Capture the cell that displays the provided text and extract its (x, y) central coordinate. 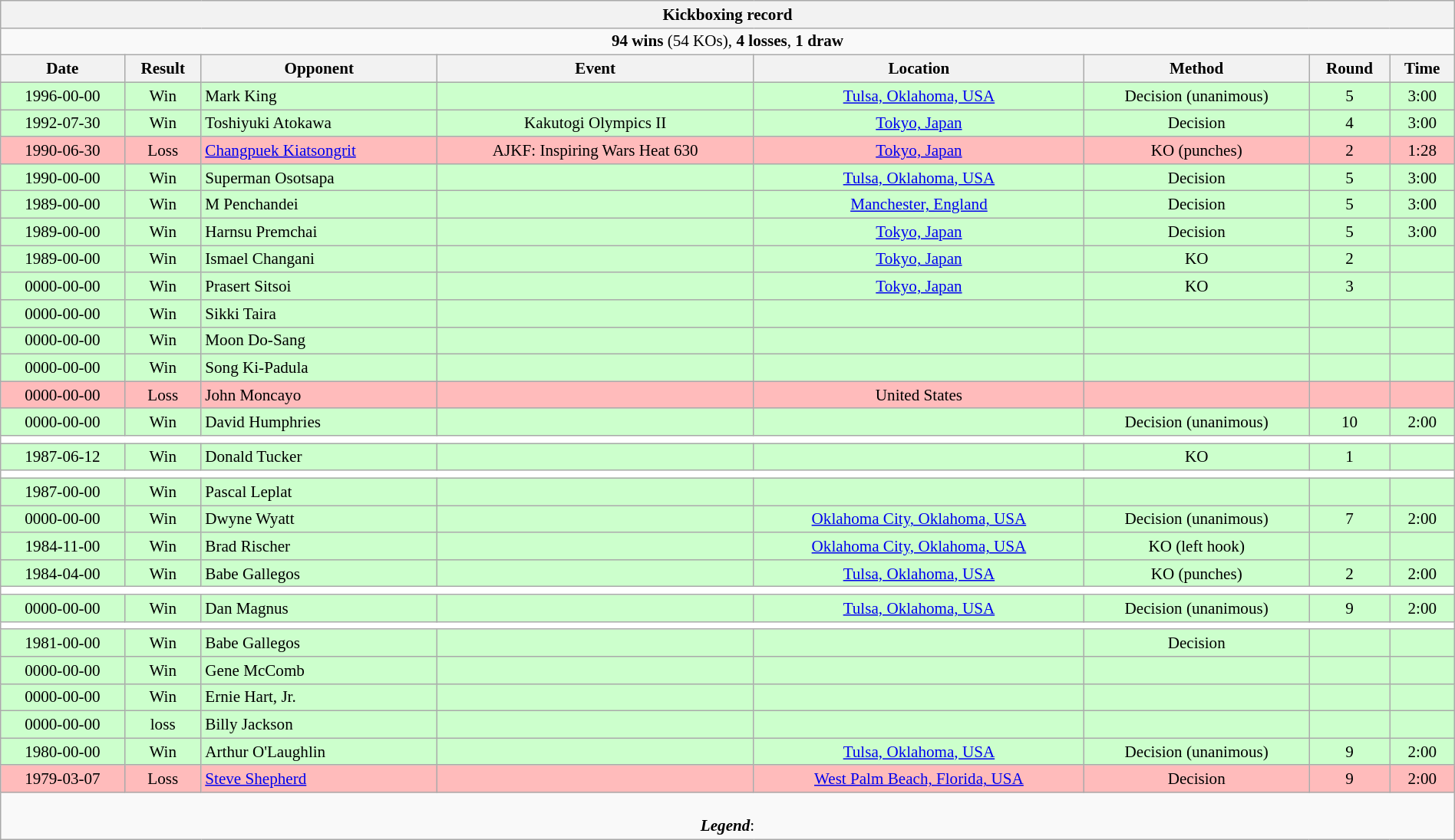
1980-00-00 (63, 752)
1981-00-00 (63, 643)
Harnsu Premchai (319, 232)
AJKF: Inspiring Wars Heat 630 (596, 150)
3 (1350, 285)
Kickboxing record (727, 14)
Dwyne Wyatt (319, 519)
Ismael Changani (319, 259)
Legend: (727, 816)
Kakutogi Olympics II (596, 123)
Round (1350, 69)
1987-06-12 (63, 457)
Brad Rischer (319, 546)
Sikki Taira (319, 313)
loss (163, 724)
10 (1350, 422)
Billy Jackson (319, 724)
Opponent (319, 69)
Moon Do-Sang (319, 341)
Pascal Leplat (319, 491)
1990-06-30 (63, 150)
KO (left hook) (1197, 546)
United States (919, 394)
Toshiyuki Atokawa (319, 123)
Manchester, England (919, 204)
Result (163, 69)
Event (596, 69)
Dan Magnus (319, 608)
Location (919, 69)
Changpuek Kiatsongrit (319, 150)
1984-04-00 (63, 572)
Method (1197, 69)
John Moncayo (319, 394)
Mark King (319, 95)
1992-07-30 (63, 123)
1990-00-00 (63, 176)
Prasert Sitsoi (319, 285)
Superman Osotsapa (319, 176)
Donald Tucker (319, 457)
1984-11-00 (63, 546)
1979-03-07 (63, 778)
M Penchandei (319, 204)
Arthur O'Laughlin (319, 752)
Gene McComb (319, 670)
West Palm Beach, Florida, USA (919, 778)
Song Ki-Padula (319, 368)
1:28 (1422, 150)
4 (1350, 123)
1987-00-00 (63, 491)
7 (1350, 519)
1 (1350, 457)
Steve Shepherd (319, 778)
Time (1422, 69)
David Humphries (319, 422)
Ernie Hart, Jr. (319, 697)
1996-00-00 (63, 95)
Date (63, 69)
94 wins (54 KOs), 4 losses, 1 draw (727, 41)
